Return (X, Y) of the center of cell containing provided text 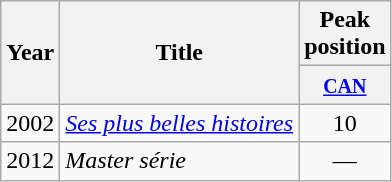
Master série (180, 161)
Peak position (345, 34)
Year (30, 52)
CAN (345, 85)
10 (345, 123)
Title (180, 52)
2002 (30, 123)
— (345, 161)
2012 (30, 161)
Ses plus belles histoires (180, 123)
